Determine the [X, Y] coordinate at the center of the cell enclosing the given text.  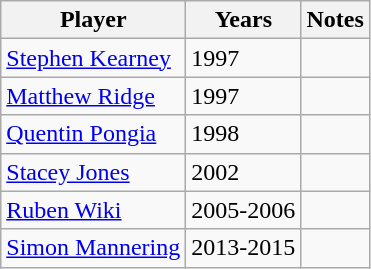
Player [94, 20]
Notes [335, 20]
Years [244, 20]
Simon Mannering [94, 248]
2013-2015 [244, 248]
Quentin Pongia [94, 134]
2005-2006 [244, 210]
Ruben Wiki [94, 210]
Stacey Jones [94, 172]
2002 [244, 172]
Stephen Kearney [94, 58]
1998 [244, 134]
Matthew Ridge [94, 96]
